Locate the cell with the specified text and output its (X, Y) center coordinate. 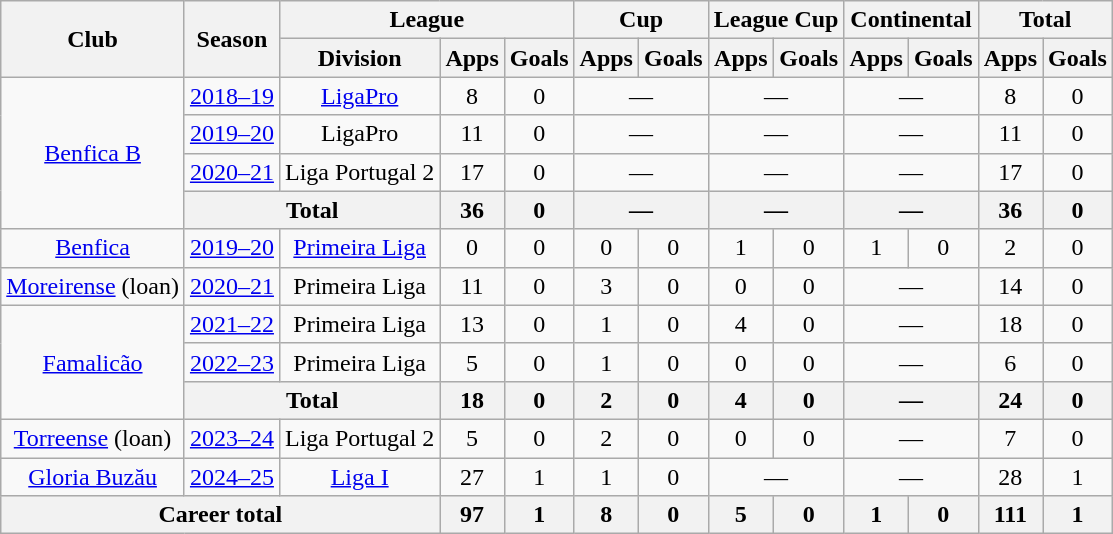
Cup (641, 20)
Benfica B (93, 153)
Liga I (359, 477)
2018–19 (232, 96)
6 (1010, 362)
14 (1010, 286)
Division (359, 58)
13 (472, 324)
97 (472, 515)
Torreense (loan) (93, 438)
Moreirense (loan) (93, 286)
24 (1010, 400)
League (426, 20)
2024–25 (232, 477)
Season (232, 39)
3 (606, 286)
2023–24 (232, 438)
111 (1010, 515)
2022–23 (232, 362)
Club (93, 39)
7 (1010, 438)
Career total (220, 515)
Gloria Buzău (93, 477)
Continental (911, 20)
28 (1010, 477)
Benfica (93, 248)
2021–22 (232, 324)
Famalicão (93, 362)
League Cup (776, 20)
27 (472, 477)
